From the cell containing the given text, extract its center point as [x, y] coordinate. 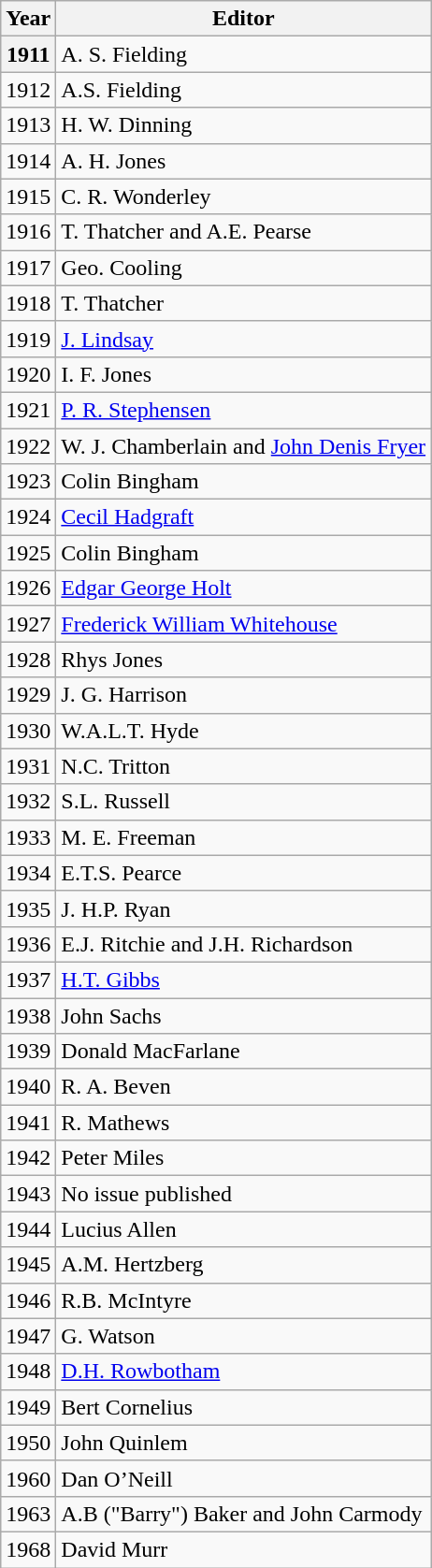
1932 [28, 802]
P. R. Stephensen [243, 410]
No issue published [243, 1194]
1917 [28, 268]
1934 [28, 873]
S.L. Russell [243, 802]
Rhys Jones [243, 660]
1946 [28, 1300]
1915 [28, 196]
1913 [28, 125]
1938 [28, 1015]
T. Thatcher and A.E. Pearse [243, 232]
1929 [28, 695]
1921 [28, 410]
1960 [28, 1478]
H. W. Dinning [243, 125]
A.B ("Barry") Baker and John Carmody [243, 1514]
I. F. Jones [243, 374]
J. Lindsay [243, 339]
1935 [28, 908]
John Sachs [243, 1015]
1914 [28, 161]
Year [28, 19]
1968 [28, 1549]
1920 [28, 374]
Peter Miles [243, 1158]
A.M. Hertzberg [243, 1265]
1931 [28, 766]
C. R. Wonderley [243, 196]
1922 [28, 446]
1936 [28, 944]
R. Mathews [243, 1123]
1925 [28, 553]
1963 [28, 1514]
G. Watson [243, 1336]
Edgar George Holt [243, 588]
A. S. Fielding [243, 54]
1928 [28, 660]
T. Thatcher [243, 303]
1942 [28, 1158]
1945 [28, 1265]
1930 [28, 731]
1919 [28, 339]
A.S. Fielding [243, 90]
1948 [28, 1372]
Lucius Allen [243, 1229]
1927 [28, 624]
E.J. Ritchie and J.H. Richardson [243, 944]
1926 [28, 588]
E.T.S. Pearce [243, 873]
Frederick William Whitehouse [243, 624]
Editor [243, 19]
Dan O’Neill [243, 1478]
W.A.L.T. Hyde [243, 731]
R. A. Beven [243, 1087]
A. H. Jones [243, 161]
1923 [28, 482]
Cecil Hadgraft [243, 517]
Bert Cornelius [243, 1407]
1944 [28, 1229]
1933 [28, 837]
D.H. Rowbotham [243, 1372]
David Murr [243, 1549]
1947 [28, 1336]
1941 [28, 1123]
N.C. Tritton [243, 766]
J. H.P. Ryan [243, 908]
W. J. Chamberlain and John Denis Fryer [243, 446]
John Quinlem [243, 1443]
H.T. Gibbs [243, 980]
1924 [28, 517]
J. G. Harrison [243, 695]
1943 [28, 1194]
1950 [28, 1443]
1940 [28, 1087]
1916 [28, 232]
1937 [28, 980]
M. E. Freeman [243, 837]
1918 [28, 303]
1911 [28, 54]
Geo. Cooling [243, 268]
1939 [28, 1052]
1912 [28, 90]
1949 [28, 1407]
R.B. McIntyre [243, 1300]
Donald MacFarlane [243, 1052]
